Provide the [x, y] coordinate of the cell's center where the given text is located.  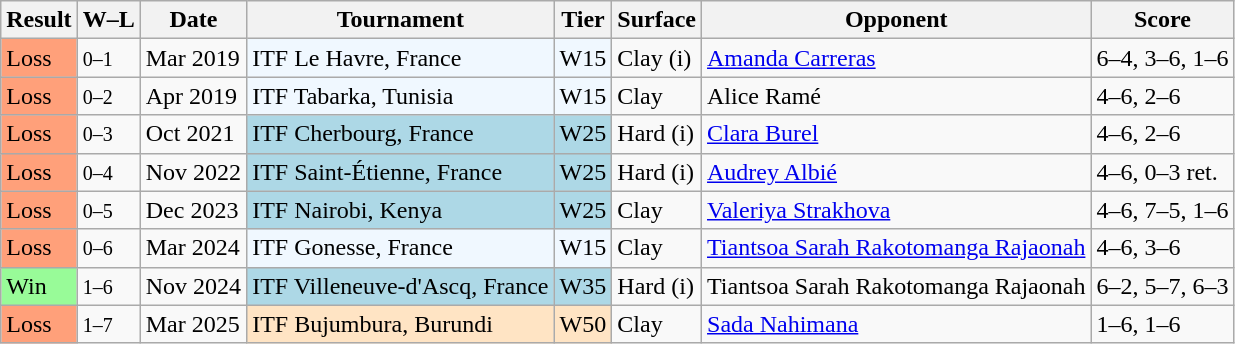
Audrey Albié [896, 172]
ITF Cherbourg, France [400, 134]
Amanda Carreras [896, 58]
Tier [583, 20]
W50 [583, 324]
Nov 2022 [193, 172]
ITF Le Havre, France [400, 58]
ITF Gonesse, France [400, 248]
0–5 [108, 210]
Sada Nahimana [896, 324]
Dec 2023 [193, 210]
0–3 [108, 134]
4–6, 3–6 [1162, 248]
Result [39, 20]
Nov 2024 [193, 286]
Valeriya Strakhova [896, 210]
0–6 [108, 248]
Win [39, 286]
6–2, 5–7, 6–3 [1162, 286]
Mar 2025 [193, 324]
ITF Nairobi, Kenya [400, 210]
1–6, 1–6 [1162, 324]
ITF Bujumbura, Burundi [400, 324]
Mar 2024 [193, 248]
Clara Burel [896, 134]
Tournament [400, 20]
Score [1162, 20]
6–4, 3–6, 1–6 [1162, 58]
ITF Saint-Étienne, France [400, 172]
W35 [583, 286]
Oct 2021 [193, 134]
4–6, 7–5, 1–6 [1162, 210]
0–4 [108, 172]
Apr 2019 [193, 96]
ITF Villeneuve-d'Ascq, France [400, 286]
Clay (i) [657, 58]
Date [193, 20]
1–7 [108, 324]
0–1 [108, 58]
Alice Ramé [896, 96]
0–2 [108, 96]
Mar 2019 [193, 58]
1–6 [108, 286]
Surface [657, 20]
W–L [108, 20]
ITF Tabarka, Tunisia [400, 96]
4–6, 0–3 ret. [1162, 172]
Opponent [896, 20]
